Scan for the cell matching the given text and deliver its (X, Y) coordinate at center. 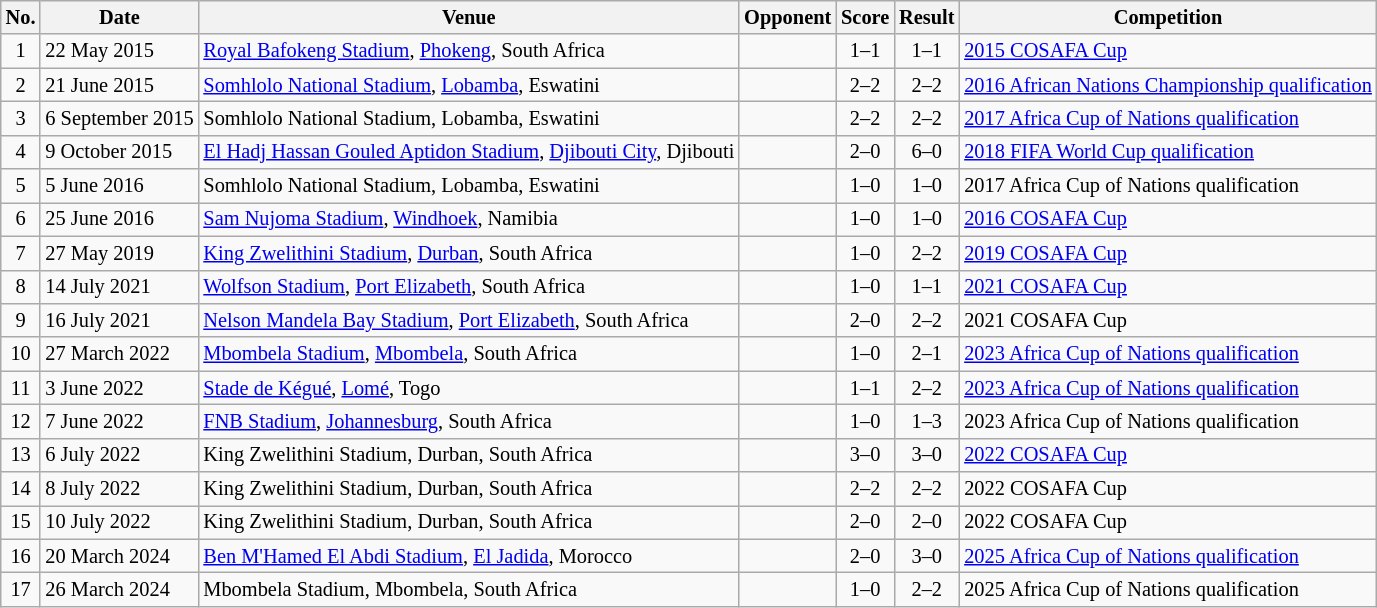
Result (926, 17)
2016 COSAFA Cup (1168, 219)
14 July 2021 (119, 287)
El Hadj Hassan Gouled Aptidon Stadium, Djibouti City, Djibouti (468, 152)
Royal Bafokeng Stadium, Phokeng, South Africa (468, 51)
6 July 2022 (119, 455)
6–0 (926, 152)
3 June 2022 (119, 388)
Stade de Kégué, Lomé, Togo (468, 388)
13 (21, 455)
16 (21, 556)
Opponent (788, 17)
Wolfson Stadium, Port Elizabeth, South Africa (468, 287)
2–1 (926, 354)
20 March 2024 (119, 556)
2019 COSAFA Cup (1168, 253)
8 (21, 287)
Sam Nujoma Stadium, Windhoek, Namibia (468, 219)
26 March 2024 (119, 589)
21 June 2015 (119, 85)
Ben M'Hamed El Abdi Stadium, El Jadida, Morocco (468, 556)
27 March 2022 (119, 354)
16 July 2021 (119, 320)
FNB Stadium, Johannesburg, South Africa (468, 421)
10 July 2022 (119, 522)
No. (21, 17)
14 (21, 489)
1 (21, 51)
3 (21, 118)
5 June 2016 (119, 186)
Date (119, 17)
6 September 2015 (119, 118)
1–3 (926, 421)
Competition (1168, 17)
25 June 2016 (119, 219)
27 May 2019 (119, 253)
5 (21, 186)
12 (21, 421)
15 (21, 522)
11 (21, 388)
2018 FIFA World Cup qualification (1168, 152)
2015 COSAFA Cup (1168, 51)
Nelson Mandela Bay Stadium, Port Elizabeth, South Africa (468, 320)
10 (21, 354)
9 (21, 320)
2016 African Nations Championship qualification (1168, 85)
22 May 2015 (119, 51)
17 (21, 589)
Venue (468, 17)
7 June 2022 (119, 421)
8 July 2022 (119, 489)
9 October 2015 (119, 152)
6 (21, 219)
4 (21, 152)
7 (21, 253)
Score (865, 17)
2 (21, 85)
